Return (x, y) of the center of cell containing provided text 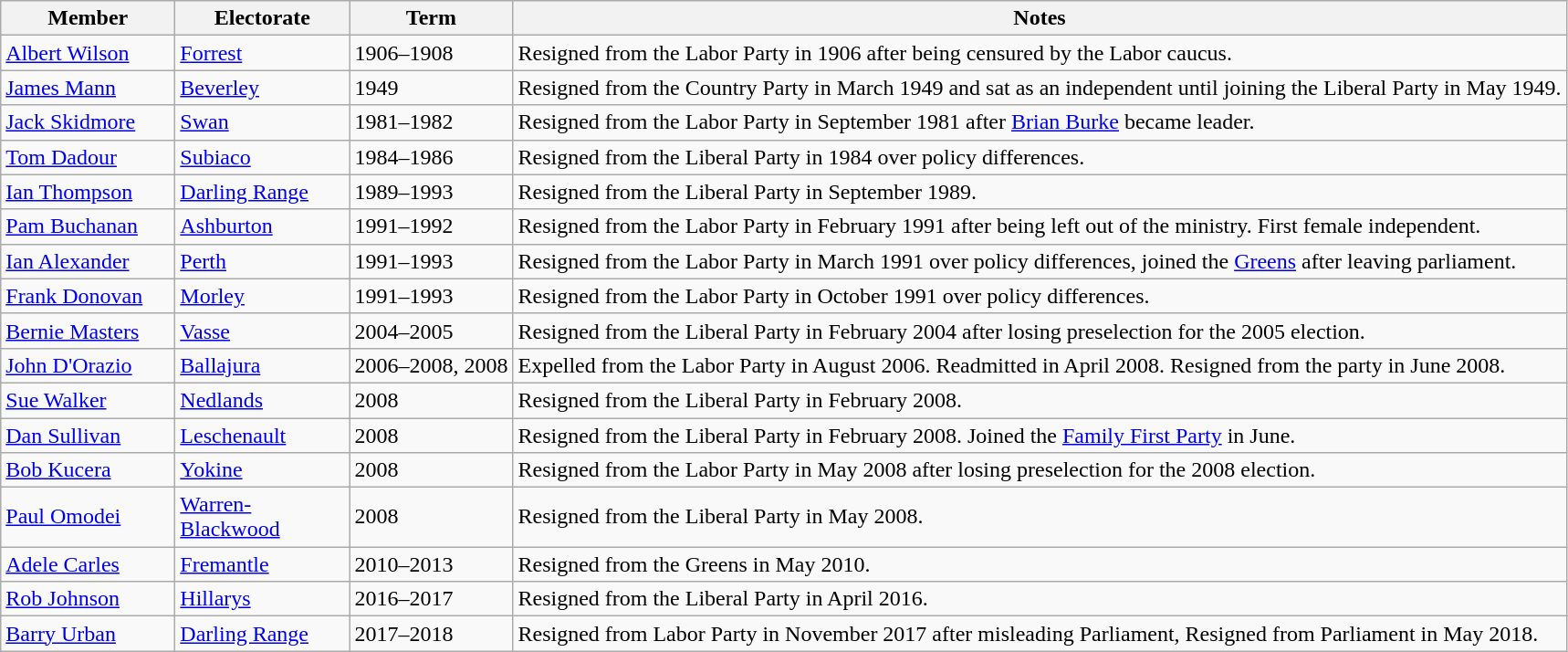
Rob Johnson (88, 599)
2016–2017 (431, 599)
Beverley (263, 88)
Ashburton (263, 226)
Vasse (263, 331)
Resigned from the Liberal Party in May 2008. (1040, 517)
Resigned from the Liberal Party in 1984 over policy differences. (1040, 157)
Perth (263, 261)
Bob Kucera (88, 470)
Barry Urban (88, 634)
Dan Sullivan (88, 436)
Resigned from the Labor Party in October 1991 over policy differences. (1040, 296)
Ballajura (263, 365)
Frank Donovan (88, 296)
Warren-Blackwood (263, 517)
Sue Walker (88, 400)
Albert Wilson (88, 53)
Jack Skidmore (88, 122)
Leschenault (263, 436)
Resigned from the Labor Party in September 1981 after Brian Burke became leader. (1040, 122)
Member (88, 18)
Resigned from the Liberal Party in February 2008. Joined the Family First Party in June. (1040, 436)
Term (431, 18)
Swan (263, 122)
2010–2013 (431, 564)
Resigned from the Country Party in March 1949 and sat as an independent until joining the Liberal Party in May 1949. (1040, 88)
Resigned from the Liberal Party in April 2016. (1040, 599)
John D'Orazio (88, 365)
Bernie Masters (88, 331)
1949 (431, 88)
Electorate (263, 18)
James Mann (88, 88)
Expelled from the Labor Party in August 2006. Readmitted in April 2008. Resigned from the party in June 2008. (1040, 365)
1989–1993 (431, 192)
Resigned from the Labor Party in May 2008 after losing preselection for the 2008 election. (1040, 470)
Resigned from Labor Party in November 2017 after misleading Parliament, Resigned from Parliament in May 2018. (1040, 634)
2006–2008, 2008 (431, 365)
2004–2005 (431, 331)
Resigned from the Greens in May 2010. (1040, 564)
Paul Omodei (88, 517)
Resigned from the Liberal Party in February 2008. (1040, 400)
Resigned from the Labor Party in February 1991 after being left out of the ministry. First female independent. (1040, 226)
Resigned from the Liberal Party in February 2004 after losing preselection for the 2005 election. (1040, 331)
Fremantle (263, 564)
Notes (1040, 18)
1981–1982 (431, 122)
Subiaco (263, 157)
Yokine (263, 470)
2017–2018 (431, 634)
Resigned from the Liberal Party in September 1989. (1040, 192)
Pam Buchanan (88, 226)
Ian Alexander (88, 261)
Adele Carles (88, 564)
Nedlands (263, 400)
1906–1908 (431, 53)
Resigned from the Labor Party in 1906 after being censured by the Labor caucus. (1040, 53)
1991–1992 (431, 226)
Resigned from the Labor Party in March 1991 over policy differences, joined the Greens after leaving parliament. (1040, 261)
Morley (263, 296)
Hillarys (263, 599)
1984–1986 (431, 157)
Ian Thompson (88, 192)
Tom Dadour (88, 157)
Forrest (263, 53)
